Output the [x, y] coordinate of the center of the cell containing the given text.  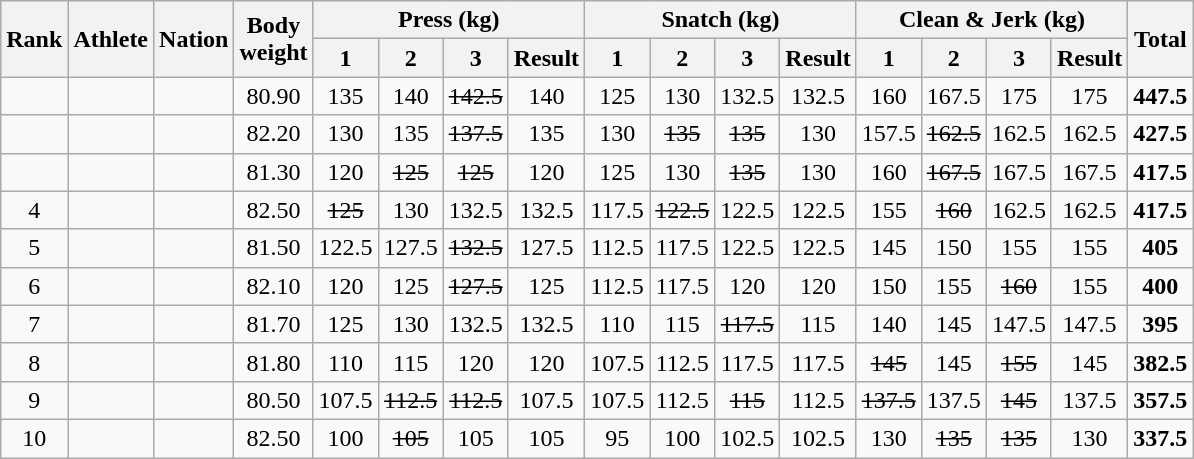
9 [34, 400]
337.5 [1160, 438]
81.50 [274, 248]
81.30 [274, 172]
80.50 [274, 400]
Snatch (kg) [721, 20]
Total [1160, 39]
Athlete [111, 39]
142.5 [476, 96]
82.10 [274, 286]
447.5 [1160, 96]
427.5 [1160, 134]
4 [34, 210]
81.70 [274, 324]
80.90 [274, 96]
81.80 [274, 362]
6 [34, 286]
Press (kg) [449, 20]
157.5 [888, 134]
5 [34, 248]
395 [1160, 324]
Rank [34, 39]
400 [1160, 286]
10 [34, 438]
357.5 [1160, 400]
82.20 [274, 134]
7 [34, 324]
Clean & Jerk (kg) [992, 20]
382.5 [1160, 362]
8 [34, 362]
95 [618, 438]
Nation [194, 39]
Bodyweight [274, 39]
405 [1160, 248]
